Identify which cell holds the provided text, then report its [X, Y] central coordinate. 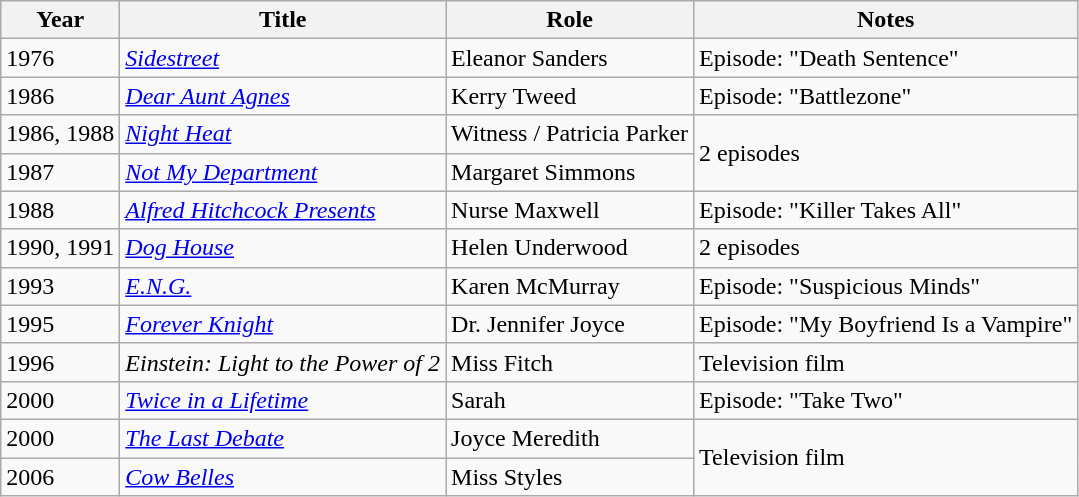
Cow Belles [283, 477]
Notes [886, 20]
1986 [60, 96]
Night Heat [283, 134]
Witness / Patricia Parker [570, 134]
Kerry Tweed [570, 96]
1990, 1991 [60, 248]
Sidestreet [283, 58]
Miss Styles [570, 477]
Episode: "Battlezone" [886, 96]
Dr. Jennifer Joyce [570, 324]
Miss Fitch [570, 362]
Margaret Simmons [570, 172]
Sarah [570, 400]
1995 [60, 324]
Role [570, 20]
1993 [60, 286]
1976 [60, 58]
Year [60, 20]
Episode: "Suspicious Minds" [886, 286]
1986, 1988 [60, 134]
Dear Aunt Agnes [283, 96]
Nurse Maxwell [570, 210]
Joyce Meredith [570, 438]
Dog House [283, 248]
2006 [60, 477]
Karen McMurray [570, 286]
Twice in a Lifetime [283, 400]
The Last Debate [283, 438]
Episode: "My Boyfriend Is a Vampire" [886, 324]
Forever Knight [283, 324]
Title [283, 20]
Not My Department [283, 172]
1996 [60, 362]
1988 [60, 210]
Episode: "Death Sentence" [886, 58]
Helen Underwood [570, 248]
1987 [60, 172]
Episode: "Take Two" [886, 400]
Einstein: Light to the Power of 2 [283, 362]
Alfred Hitchcock Presents [283, 210]
Eleanor Sanders [570, 58]
E.N.G. [283, 286]
Episode: "Killer Takes All" [886, 210]
